Extract the [x, y] coordinate from the center of the cell holding the provided text.  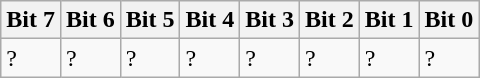
Bit 2 [329, 20]
Bit 1 [389, 20]
Bit 6 [90, 20]
Bit 0 [449, 20]
Bit 3 [270, 20]
Bit 4 [210, 20]
Bit 7 [31, 20]
Bit 5 [150, 20]
